Search for the cell housing the specified text and yield its [x, y] center coordinate. 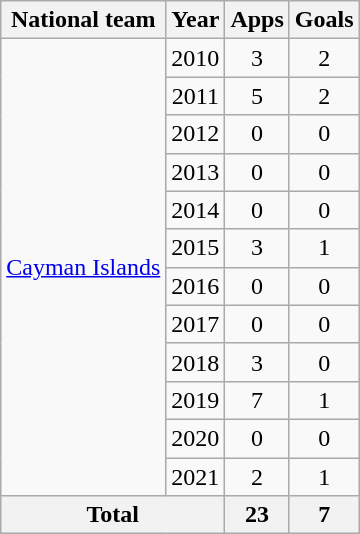
2011 [196, 96]
2015 [196, 248]
Total [113, 515]
2010 [196, 58]
2013 [196, 172]
2017 [196, 324]
23 [257, 515]
Cayman Islands [84, 268]
2014 [196, 210]
Goals [324, 20]
2018 [196, 362]
2012 [196, 134]
Year [196, 20]
2020 [196, 438]
2016 [196, 286]
2019 [196, 400]
National team [84, 20]
Apps [257, 20]
2021 [196, 477]
5 [257, 96]
